Pinpoint the cell where the given text exists, returning its (x, y) midpoint coordinate. 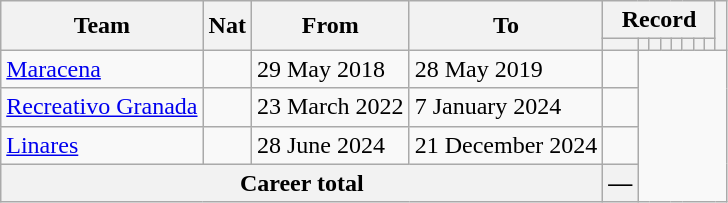
21 December 2024 (506, 145)
23 March 2022 (330, 107)
Linares (102, 145)
28 May 2019 (506, 69)
7 January 2024 (506, 107)
Nat (227, 26)
Recreativo Granada (102, 107)
From (330, 26)
28 June 2024 (330, 145)
To (506, 26)
— (620, 183)
29 May 2018 (330, 69)
Team (102, 26)
Record (659, 20)
Career total (302, 183)
Maracena (102, 69)
